Search for the cell housing the specified text and yield its [x, y] center coordinate. 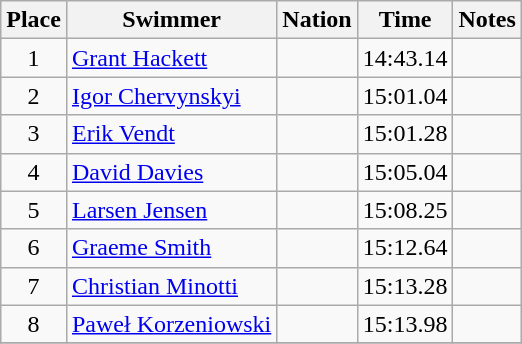
David Davies [171, 172]
4 [34, 172]
15:01.28 [405, 134]
1 [34, 58]
15:12.64 [405, 248]
Paweł Korzeniowski [171, 324]
Larsen Jensen [171, 210]
Igor Chervynskyi [171, 96]
7 [34, 286]
Christian Minotti [171, 286]
15:13.28 [405, 286]
Nation [317, 20]
15:05.04 [405, 172]
Notes [487, 20]
15:01.04 [405, 96]
Place [34, 20]
15:13.98 [405, 324]
6 [34, 248]
2 [34, 96]
Time [405, 20]
3 [34, 134]
Erik Vendt [171, 134]
Graeme Smith [171, 248]
8 [34, 324]
Grant Hackett [171, 58]
15:08.25 [405, 210]
14:43.14 [405, 58]
5 [34, 210]
Swimmer [171, 20]
